Identify which cell holds the provided text, then report its (x, y) central coordinate. 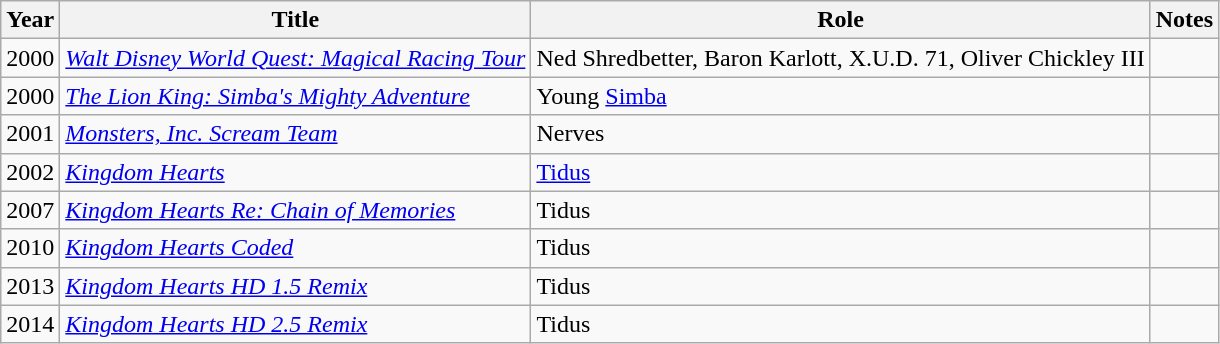
2014 (30, 324)
Notes (1184, 20)
Ned Shredbetter, Baron Karlott, X.U.D. 71, Oliver Chickley III (840, 58)
Kingdom Hearts HD 1.5 Remix (296, 286)
Kingdom Hearts (296, 172)
Walt Disney World Quest: Magical Racing Tour (296, 58)
2002 (30, 172)
2001 (30, 134)
2013 (30, 286)
Monsters, Inc. Scream Team (296, 134)
The Lion King: Simba's Mighty Adventure (296, 96)
Young Simba (840, 96)
Kingdom Hearts Re: Chain of Memories (296, 210)
Nerves (840, 134)
Year (30, 20)
2007 (30, 210)
2010 (30, 248)
Role (840, 20)
Kingdom Hearts Coded (296, 248)
Kingdom Hearts HD 2.5 Remix (296, 324)
Title (296, 20)
